Search for the cell housing the specified text and yield its (x, y) center coordinate. 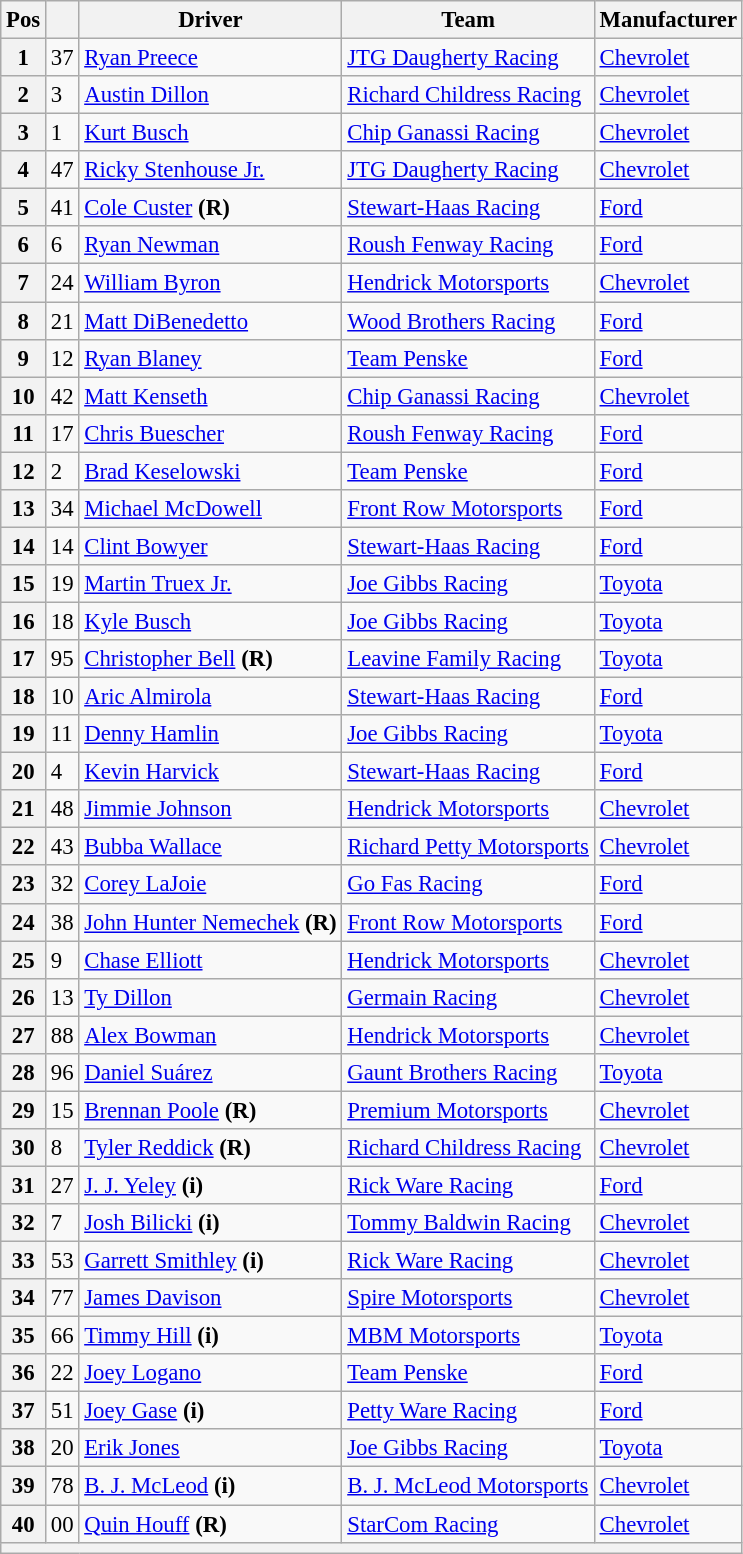
Ryan Preece (210, 58)
Joey Gase (i) (210, 1411)
James Davison (210, 1298)
Clint Bowyer (210, 546)
Chris Buescher (210, 433)
Martin Truex Jr. (210, 584)
Brad Keselowski (210, 471)
77 (62, 1298)
30 (24, 1148)
5 (24, 208)
Ricky Stenhouse Jr. (210, 170)
Aric Almirola (210, 697)
43 (62, 847)
Erik Jones (210, 1449)
John Hunter Nemechek (R) (210, 922)
66 (62, 1336)
39 (24, 1486)
Denny Hamlin (210, 734)
Cole Custer (R) (210, 208)
Corey LaJoie (210, 885)
78 (62, 1486)
31 (24, 1185)
Alex Bowman (210, 1035)
Driver (210, 20)
Michael McDowell (210, 509)
00 (62, 1524)
Ryan Newman (210, 245)
Go Fas Racing (468, 885)
41 (62, 208)
Spire Motorsports (468, 1298)
28 (24, 1073)
23 (24, 885)
42 (62, 396)
William Byron (210, 283)
47 (62, 170)
Kyle Busch (210, 621)
29 (24, 1110)
Germain Racing (468, 997)
Matt DiBenedetto (210, 321)
16 (24, 621)
Matt Kenseth (210, 396)
88 (62, 1035)
Brennan Poole (R) (210, 1110)
33 (24, 1261)
Bubba Wallace (210, 847)
B. J. McLeod (i) (210, 1486)
Daniel Suárez (210, 1073)
Chase Elliott (210, 960)
Petty Ware Racing (468, 1411)
Manufacturer (668, 20)
Ty Dillon (210, 997)
51 (62, 1411)
95 (62, 659)
Joey Logano (210, 1373)
Leavine Family Racing (468, 659)
MBM Motorsports (468, 1336)
Austin Dillon (210, 95)
Christopher Bell (R) (210, 659)
Timmy Hill (i) (210, 1336)
Richard Petty Motorsports (468, 847)
Wood Brothers Racing (468, 321)
Josh Bilicki (i) (210, 1223)
B. J. McLeod Motorsports (468, 1486)
Garrett Smithley (i) (210, 1261)
35 (24, 1336)
Kurt Busch (210, 133)
40 (24, 1524)
Gaunt Brothers Racing (468, 1073)
StarCom Racing (468, 1524)
96 (62, 1073)
25 (24, 960)
53 (62, 1261)
Premium Motorsports (468, 1110)
Ryan Blaney (210, 358)
Kevin Harvick (210, 772)
Tyler Reddick (R) (210, 1148)
Team (468, 20)
Tommy Baldwin Racing (468, 1223)
Quin Houff (R) (210, 1524)
Pos (24, 20)
J. J. Yeley (i) (210, 1185)
Jimmie Johnson (210, 809)
26 (24, 997)
48 (62, 809)
36 (24, 1373)
